Provide the (X, Y) coordinate of the cell's center where the given text is located.  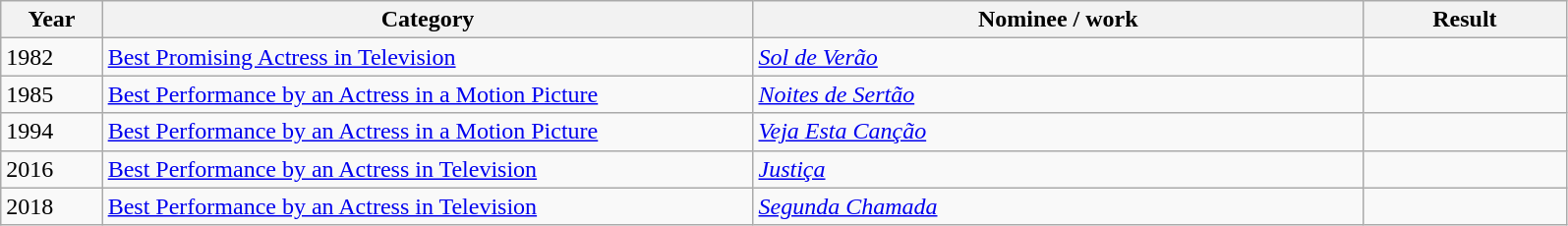
Year (51, 20)
Justiça (1058, 169)
1994 (51, 132)
Best Promising Actress in Television (428, 57)
1985 (51, 94)
2018 (51, 206)
Segunda Chamada (1058, 206)
Sol de Verão (1058, 57)
Result (1465, 20)
1982 (51, 57)
Veja Esta Canção (1058, 132)
2016 (51, 169)
Category (428, 20)
Noites de Sertão (1058, 94)
Nominee / work (1058, 20)
